Extract the (x, y) coordinate from the center of the cell holding the provided text.  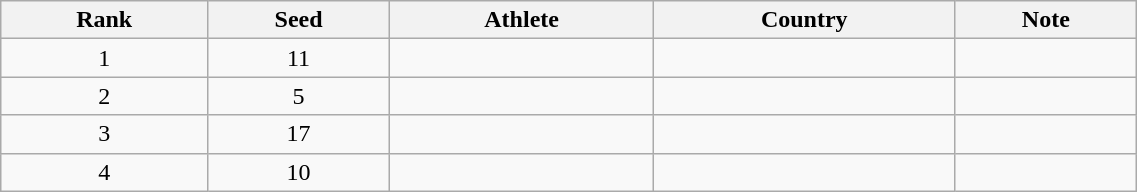
5 (299, 96)
Athlete (522, 20)
1 (104, 58)
Seed (299, 20)
11 (299, 58)
10 (299, 172)
17 (299, 134)
3 (104, 134)
Rank (104, 20)
2 (104, 96)
Country (804, 20)
Note (1046, 20)
4 (104, 172)
